Scan for the cell matching the given text and deliver its (X, Y) coordinate at center. 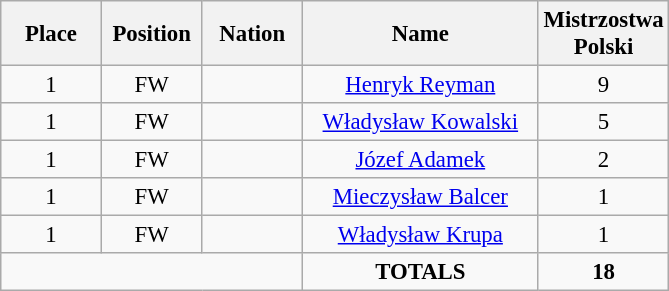
Position (152, 34)
9 (604, 85)
Mistrzostwa Polski (604, 34)
Name (421, 34)
Henryk Reyman (421, 85)
2 (604, 160)
Mieczysław Balcer (421, 197)
Nation (252, 34)
Place (52, 34)
Władysław Krupa (421, 235)
Władysław Kowalski (421, 122)
Józef Adamek (421, 160)
5 (604, 122)
